Scan for the cell matching the given text and deliver its (X, Y) coordinate at center. 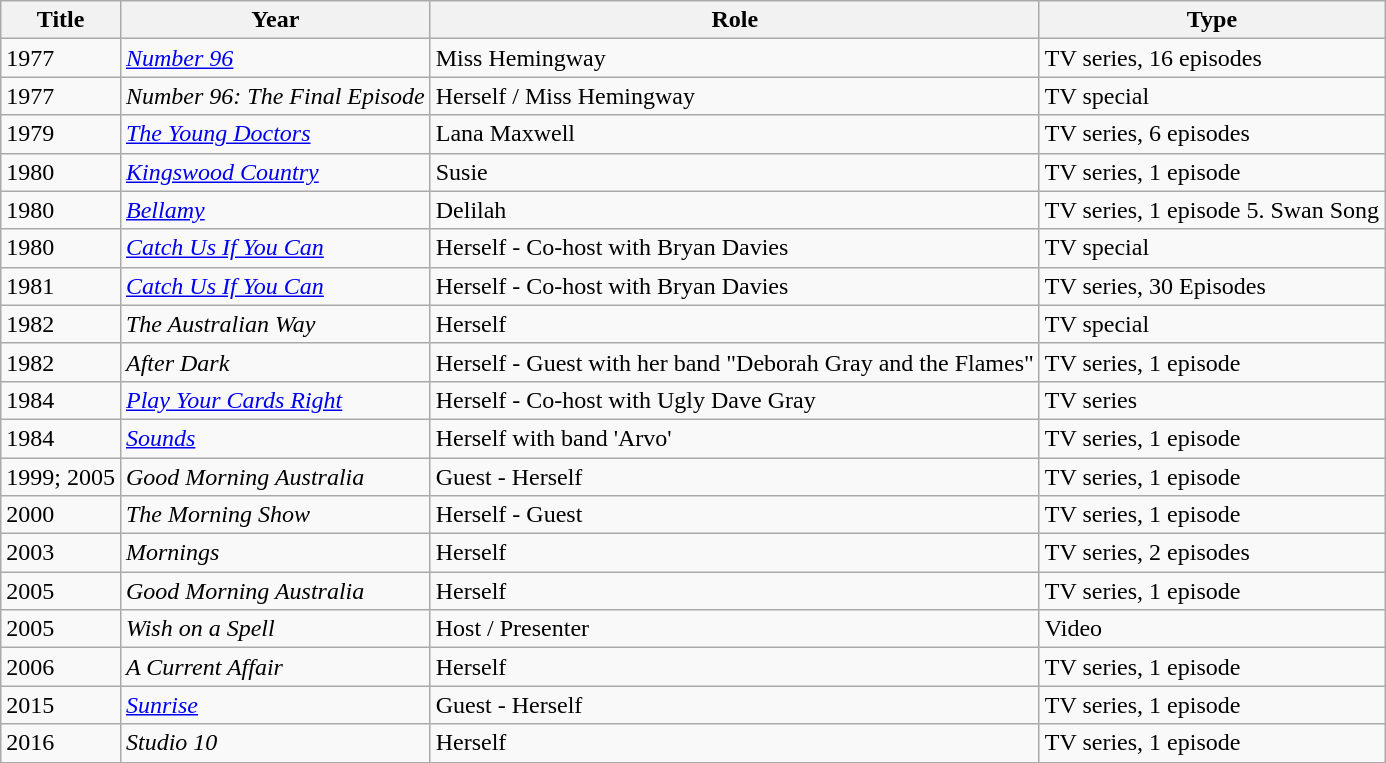
Wish on a Spell (275, 629)
The Australian Way (275, 324)
After Dark (275, 362)
Video (1212, 629)
Herself - Guest (734, 515)
TV series, 2 episodes (1212, 553)
Lana Maxwell (734, 134)
2006 (61, 667)
TV series, 1 episode 5. Swan Song (1212, 210)
Title (61, 20)
Sounds (275, 438)
2003 (61, 553)
TV series (1212, 400)
1999; 2005 (61, 477)
Studio 10 (275, 743)
Kingswood Country (275, 172)
2015 (61, 705)
Role (734, 20)
Play Your Cards Right (275, 400)
TV series, 6 episodes (1212, 134)
Number 96 (275, 58)
The Morning Show (275, 515)
Herself - Co-host with Ugly Dave Gray (734, 400)
Mornings (275, 553)
1981 (61, 286)
Number 96: The Final Episode (275, 96)
Herself with band 'Arvo' (734, 438)
2000 (61, 515)
Host / Presenter (734, 629)
2016 (61, 743)
Miss Hemingway (734, 58)
TV series, 16 episodes (1212, 58)
Sunrise (275, 705)
Year (275, 20)
Type (1212, 20)
Susie (734, 172)
The Young Doctors (275, 134)
Herself / Miss Hemingway (734, 96)
Bellamy (275, 210)
Delilah (734, 210)
TV series, 30 Episodes (1212, 286)
A Current Affair (275, 667)
1979 (61, 134)
Herself - Guest with her band "Deborah Gray and the Flames" (734, 362)
